Return the [X, Y] coordinate for the center point of the cell that contains the specified text.  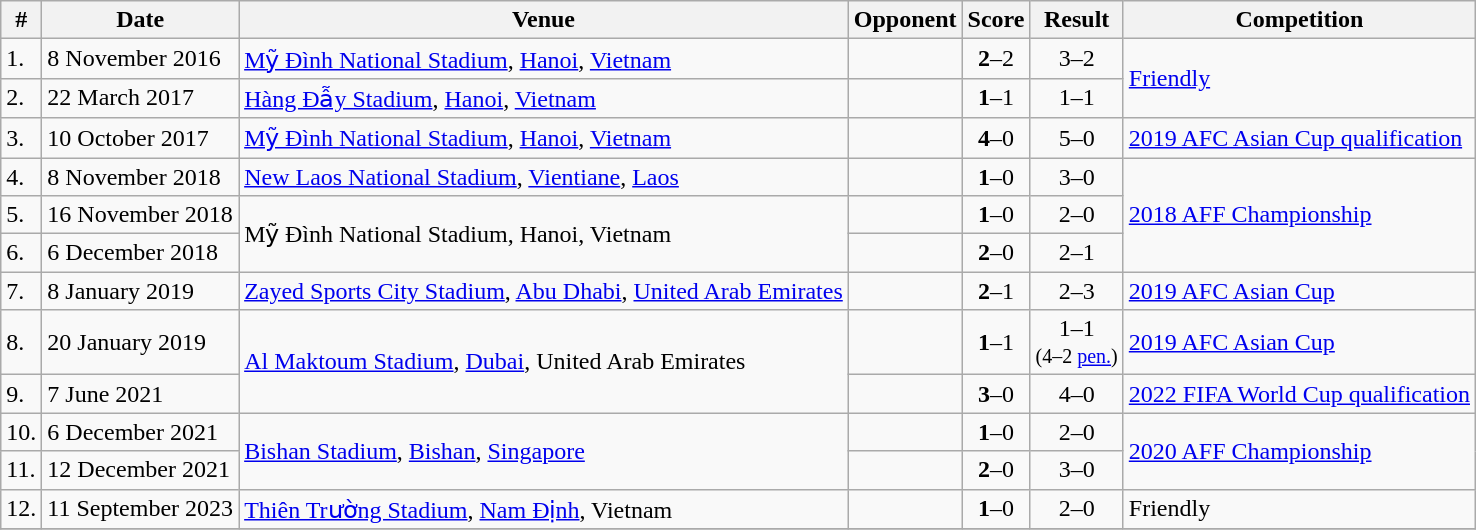
2019 AFC Asian Cup qualification [1299, 138]
12 December 2021 [140, 470]
Date [140, 20]
7. [22, 291]
2022 FIFA World Cup qualification [1299, 394]
7 June 2021 [140, 394]
4. [22, 177]
Hàng Đẫy Stadium, Hanoi, Vietnam [544, 98]
2–2 [996, 59]
16 November 2018 [140, 215]
Al Maktoum Stadium, Dubai, United Arab Emirates [544, 362]
2020 AFF Championship [1299, 451]
9. [22, 394]
# [22, 20]
5–0 [1076, 138]
5. [22, 215]
2–3 [1076, 291]
2. [22, 98]
Score [996, 20]
8 November 2016 [140, 59]
Bishan Stadium, Bishan, Singapore [544, 451]
Zayed Sports City Stadium, Abu Dhabi, United Arab Emirates [544, 291]
New Laos National Stadium, Vientiane, Laos [544, 177]
1–1 (4–2 pen.) [1076, 342]
8. [22, 342]
11 September 2023 [140, 509]
8 November 2018 [140, 177]
Opponent [905, 20]
10. [22, 432]
Competition [1299, 20]
8 January 2019 [140, 291]
6 December 2021 [140, 432]
Venue [544, 20]
20 January 2019 [140, 342]
3. [22, 138]
11. [22, 470]
6. [22, 253]
Result [1076, 20]
22 March 2017 [140, 98]
6 December 2018 [140, 253]
3–2 [1076, 59]
1. [22, 59]
10 October 2017 [140, 138]
2018 AFF Championship [1299, 215]
Thiên Trường Stadium, Nam Định, Vietnam [544, 509]
12. [22, 509]
